Scan for the cell matching the given text and deliver its [X, Y] coordinate at center. 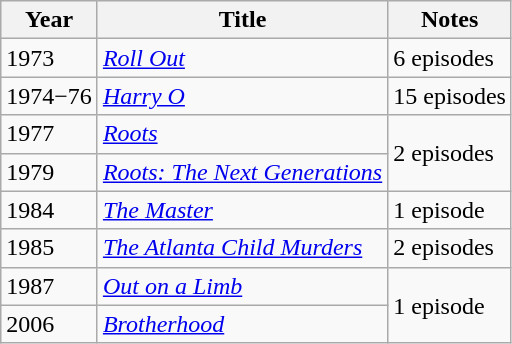
Roots [242, 134]
Title [242, 20]
15 episodes [450, 96]
1974−76 [50, 96]
2006 [50, 324]
1987 [50, 286]
Out on a Limb [242, 286]
Brotherhood [242, 324]
6 episodes [450, 58]
1984 [50, 210]
Harry O [242, 96]
1985 [50, 248]
1973 [50, 58]
Roll Out [242, 58]
Roots: The Next Generations [242, 172]
Year [50, 20]
The Atlanta Child Murders [242, 248]
The Master [242, 210]
1977 [50, 134]
Notes [450, 20]
1979 [50, 172]
